Find where the given text appears and provide that cell's center as [x, y] coordinate. 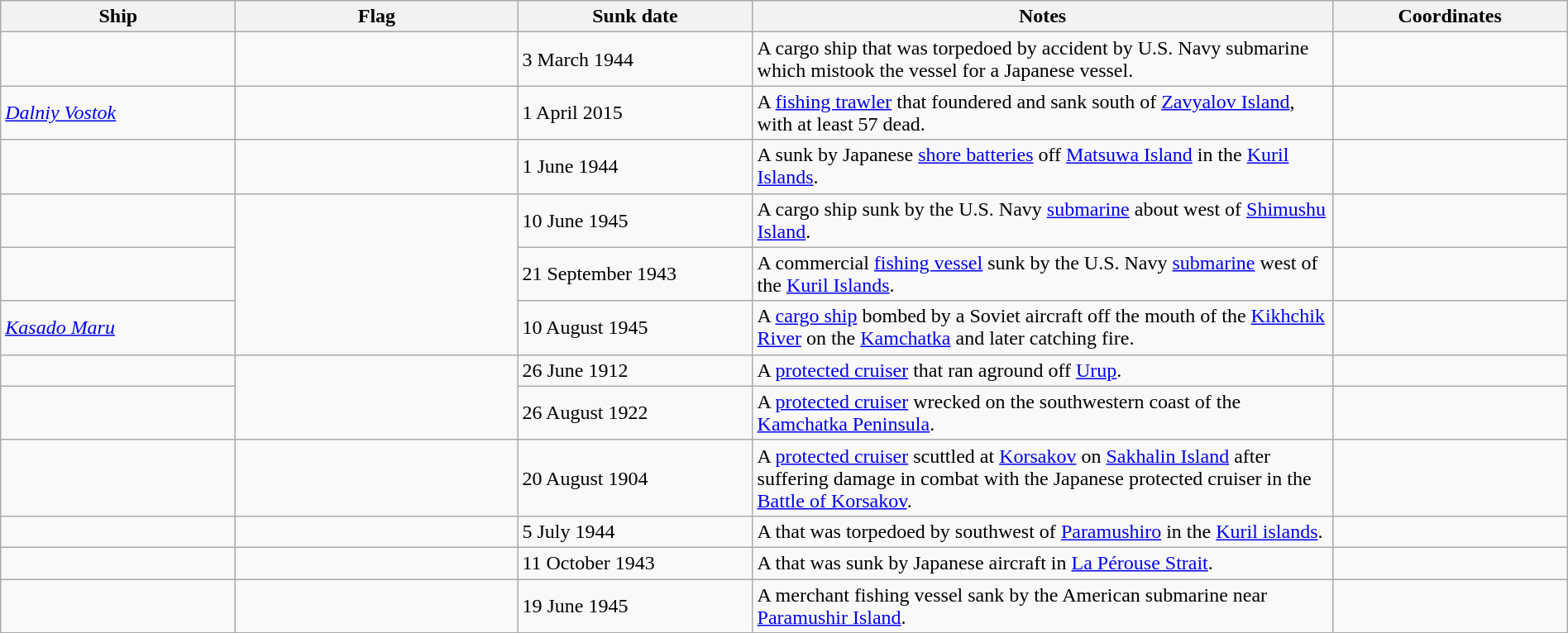
A cargo ship bombed by a Soviet aircraft off the mouth of the Kikhchik River on the Kamchatka and later catching fire. [1042, 327]
A that was torpedoed by southwest of Paramushiro in the Kuril islands. [1042, 531]
26 August 1922 [635, 413]
11 October 1943 [635, 563]
10 August 1945 [635, 327]
20 August 1904 [635, 478]
A fishing trawler that foundered and sank south of Zavyalov Island, with at least 57 dead. [1042, 112]
1 June 1944 [635, 167]
1 April 2015 [635, 112]
A protected cruiser wrecked on the southwestern coast of the Kamchatka Peninsula. [1042, 413]
3 March 1944 [635, 59]
A merchant fishing vessel sank by the American submarine near Paramushir Island. [1042, 605]
A cargo ship sunk by the U.S. Navy submarine about west of Shimushu Island. [1042, 220]
A sunk by Japanese shore batteries off Matsuwa Island in the Kuril Islands. [1042, 167]
A cargo ship that was torpedoed by accident by U.S. Navy submarine which mistook the vessel for a Japanese vessel. [1042, 59]
21 September 1943 [635, 274]
A that was sunk by Japanese aircraft in La Pérouse Strait. [1042, 563]
26 June 1912 [635, 370]
A protected cruiser that ran aground off Urup. [1042, 370]
Flag [377, 17]
Coordinates [1450, 17]
Ship [118, 17]
Notes [1042, 17]
5 July 1944 [635, 531]
10 June 1945 [635, 220]
Sunk date [635, 17]
Dalniy Vostok [118, 112]
A commercial fishing vessel sunk by the U.S. Navy submarine west of the Kuril Islands. [1042, 274]
19 June 1945 [635, 605]
Kasado Maru [118, 327]
